Return [x, y] of the center of cell containing provided text 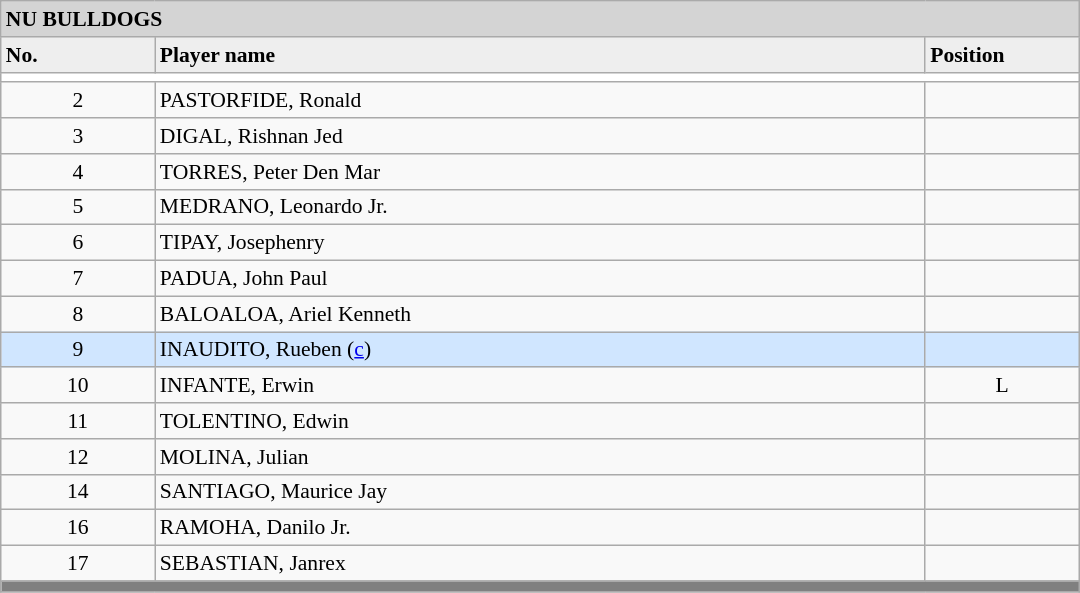
MOLINA, Julian [540, 457]
RAMOHA, Danilo Jr. [540, 528]
9 [78, 350]
INFANTE, Erwin [540, 386]
No. [78, 55]
PADUA, John Paul [540, 279]
NU BULLDOGS [540, 19]
17 [78, 564]
11 [78, 421]
7 [78, 279]
4 [78, 172]
MEDRANO, Leonardo Jr. [540, 207]
L [1002, 386]
SANTIAGO, Maurice Jay [540, 492]
Position [1002, 55]
SEBASTIAN, Janrex [540, 564]
PASTORFIDE, Ronald [540, 101]
2 [78, 101]
BALOALOA, Ariel Kenneth [540, 314]
12 [78, 457]
TOLENTINO, Edwin [540, 421]
16 [78, 528]
8 [78, 314]
3 [78, 136]
5 [78, 207]
Player name [540, 55]
DIGAL, Rishnan Jed [540, 136]
TORRES, Peter Den Mar [540, 172]
6 [78, 243]
14 [78, 492]
10 [78, 386]
INAUDITO, Rueben (c) [540, 350]
TIPAY, Josephenry [540, 243]
